From the cell containing the given text, extract its center point as [x, y] coordinate. 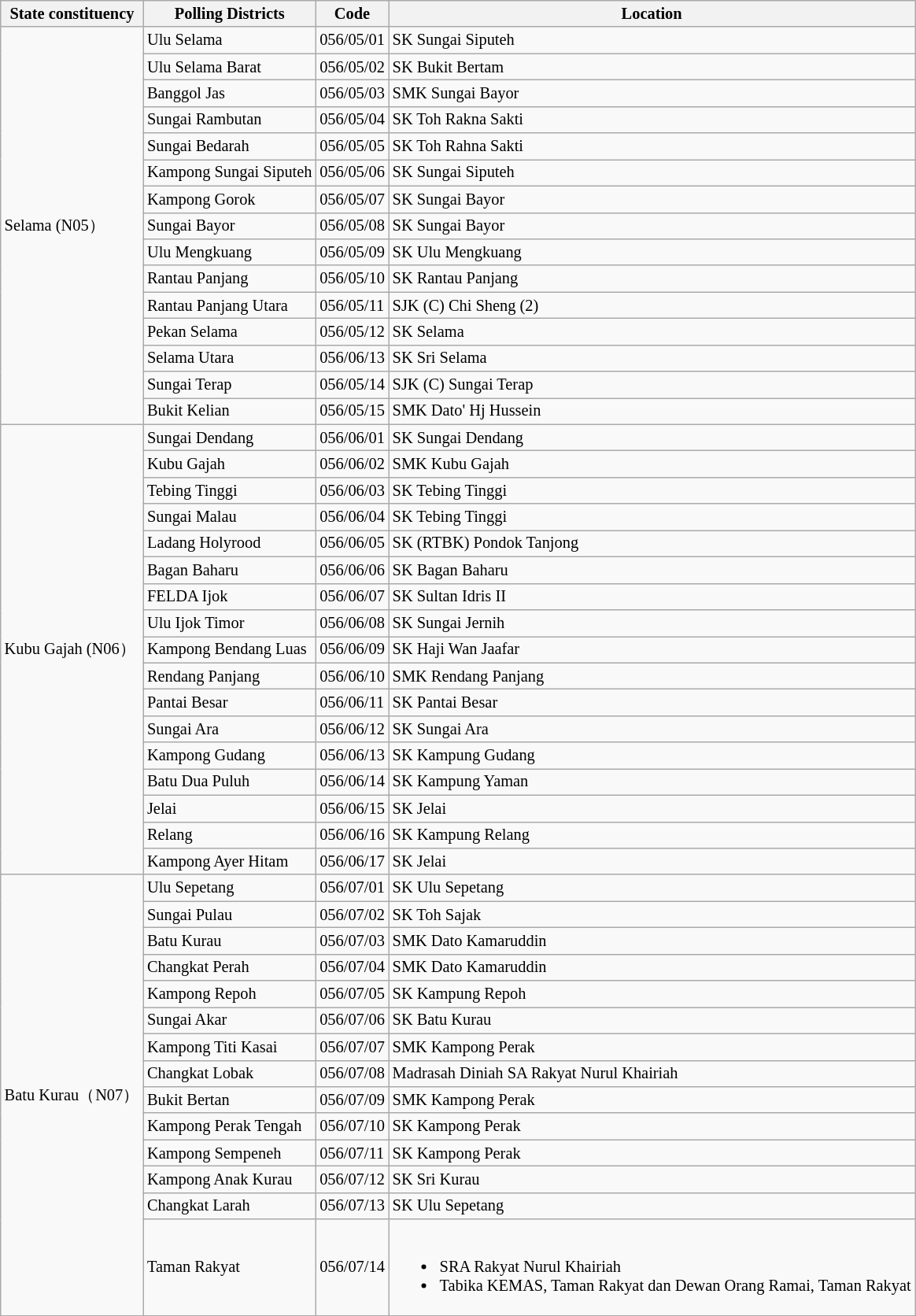
Bagan Baharu [230, 570]
056/06/12 [352, 729]
056/05/12 [352, 331]
Kubu Gajah (N06） [72, 649]
056/07/11 [352, 1153]
056/06/16 [352, 835]
056/06/03 [352, 490]
056/05/02 [352, 67]
Rendang Panjang [230, 676]
056/05/08 [352, 226]
Sungai Malau [230, 517]
Kampong Gorok [230, 199]
SK Toh Rakna Sakti [652, 120]
SK Kampung Gudang [652, 756]
Sungai Ara [230, 729]
056/05/03 [352, 93]
SRA Rakyat Nurul KhairiahTabika KEMAS, Taman Rakyat dan Dewan Orang Ramai, Taman Rakyat [652, 1267]
Kampong Sempeneh [230, 1153]
056/06/06 [352, 570]
SJK (C) Chi Sheng (2) [652, 305]
SK Sri Kurau [652, 1179]
Changkat Lobak [230, 1074]
Changkat Perah [230, 967]
Kampong Sungai Siputeh [230, 172]
Rantau Panjang Utara [230, 305]
Sungai Pulau [230, 915]
SJK (C) Sungai Terap [652, 385]
Bukit Kelian [230, 411]
056/06/14 [352, 782]
056/05/07 [352, 199]
Ulu Selama [230, 40]
SK Ulu Mengkuang [652, 252]
Selama Utara [230, 358]
Sungai Dendang [230, 438]
Madrasah Diniah SA Rakyat Nurul Khairiah [652, 1074]
Kampong Titi Kasai [230, 1047]
SK Toh Rahna Sakti [652, 146]
Bukit Bertan [230, 1100]
056/07/12 [352, 1179]
056/05/14 [352, 385]
SMK Kubu Gajah [652, 464]
Selama (N05） [72, 225]
056/05/09 [352, 252]
056/06/09 [352, 649]
056/07/04 [352, 967]
Sungai Akar [230, 1020]
056/05/05 [352, 146]
Code [352, 13]
Kampong Repoh [230, 994]
Batu Kurau（N07） [72, 1095]
056/07/03 [352, 941]
SK Selama [652, 331]
Ladang Holyrood [230, 543]
056/07/05 [352, 994]
SK Batu Kurau [652, 1020]
056/07/10 [352, 1126]
Sungai Bayor [230, 226]
Kampong Bendang Luas [230, 649]
056/06/02 [352, 464]
Ulu Ijok Timor [230, 623]
SK Sri Selama [652, 358]
SK Pantai Besar [652, 702]
056/05/04 [352, 120]
SMK Rendang Panjang [652, 676]
Ulu Selama Barat [230, 67]
State constituency [72, 13]
056/05/10 [352, 279]
Sungai Bedarah [230, 146]
Taman Rakyat [230, 1267]
Kampong Ayer Hitam [230, 861]
Batu Dua Puluh [230, 782]
Relang [230, 835]
056/06/07 [352, 597]
Ulu Sepetang [230, 888]
Batu Kurau [230, 941]
056/07/01 [352, 888]
Jelai [230, 808]
SK Kampung Yaman [652, 782]
Ulu Mengkuang [230, 252]
056/06/08 [352, 623]
SK Kampung Repoh [652, 994]
SK (RTBK) Pondok Tanjong [652, 543]
SK Haji Wan Jaafar [652, 649]
056/06/01 [352, 438]
056/06/17 [352, 861]
Sungai Terap [230, 385]
056/07/13 [352, 1206]
Tebing Tinggi [230, 490]
056/05/06 [352, 172]
Kampong Anak Kurau [230, 1179]
Banggol Jas [230, 93]
056/07/07 [352, 1047]
SK Sungai Dendang [652, 438]
SMK Sungai Bayor [652, 93]
SK Kampung Relang [652, 835]
SK Sultan Idris II [652, 597]
056/07/02 [352, 915]
Sungai Rambutan [230, 120]
SK Bukit Bertam [652, 67]
SK Toh Sajak [652, 915]
056/06/10 [352, 676]
SK Rantau Panjang [652, 279]
056/05/15 [352, 411]
Polling Districts [230, 13]
Kampong Perak Tengah [230, 1126]
Kampong Gudang [230, 756]
056/07/06 [352, 1020]
056/06/04 [352, 517]
SMK Dato' Hj Hussein [652, 411]
056/07/09 [352, 1100]
FELDA Ijok [230, 597]
056/06/15 [352, 808]
Pantai Besar [230, 702]
SK Sungai Ara [652, 729]
056/05/01 [352, 40]
056/07/08 [352, 1074]
056/06/11 [352, 702]
Kubu Gajah [230, 464]
Changkat Larah [230, 1206]
SK Bagan Baharu [652, 570]
Rantau Panjang [230, 279]
056/07/14 [352, 1267]
Location [652, 13]
056/06/05 [352, 543]
SK Sungai Jernih [652, 623]
056/05/11 [352, 305]
Pekan Selama [230, 331]
